From the cell containing the given text, extract its center point as (x, y) coordinate. 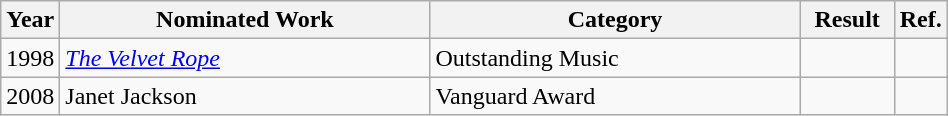
Ref. (920, 20)
1998 (30, 58)
Category (615, 20)
Year (30, 20)
Outstanding Music (615, 58)
Nominated Work (245, 20)
Vanguard Award (615, 96)
Janet Jackson (245, 96)
2008 (30, 96)
Result (847, 20)
The Velvet Rope (245, 58)
